Provide the [x, y] coordinate of the cell's center where the given text is located.  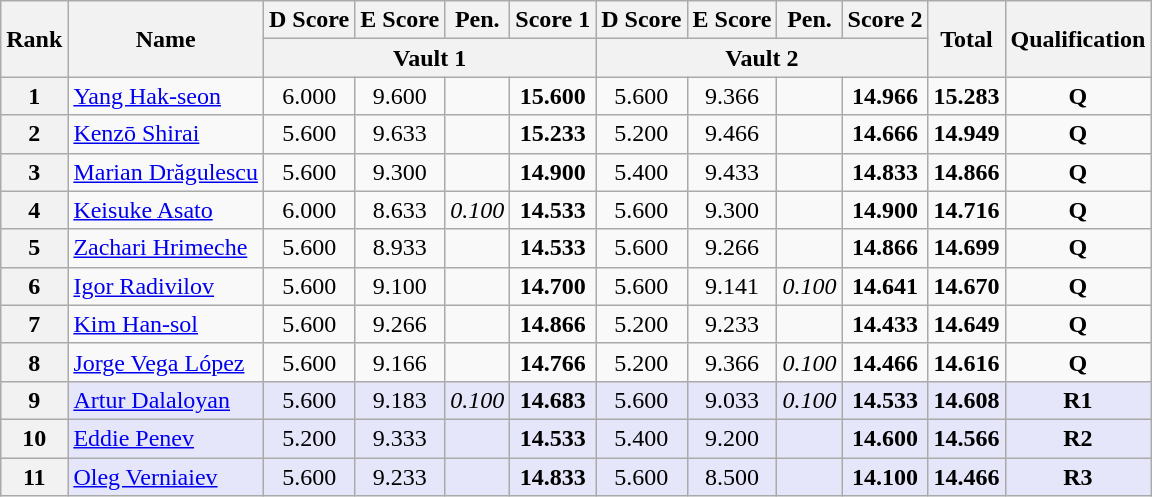
Name [166, 39]
8 [34, 362]
Igor Radivilov [166, 286]
4 [34, 210]
14.566 [966, 438]
14.949 [966, 134]
Artur Dalaloyan [166, 400]
14.666 [885, 134]
9.183 [400, 400]
14.966 [885, 96]
Jorge Vega López [166, 362]
14.670 [966, 286]
Vault 1 [430, 58]
7 [34, 324]
3 [34, 172]
9.141 [732, 286]
9.200 [732, 438]
10 [34, 438]
Eddie Penev [166, 438]
2 [34, 134]
6 [34, 286]
Rank [34, 39]
14.433 [885, 324]
9.466 [732, 134]
14.716 [966, 210]
1 [34, 96]
14.600 [885, 438]
14.699 [966, 248]
14.683 [553, 400]
11 [34, 477]
14.616 [966, 362]
9.433 [732, 172]
R2 [1078, 438]
Score 2 [885, 20]
9.600 [400, 96]
Vault 2 [762, 58]
9 [34, 400]
9.633 [400, 134]
9.033 [732, 400]
15.233 [553, 134]
Keisuke Asato [166, 210]
Total [966, 39]
Oleg Verniaiev [166, 477]
Qualification [1078, 39]
9.100 [400, 286]
9.166 [400, 362]
14.766 [553, 362]
14.641 [885, 286]
14.608 [966, 400]
8.933 [400, 248]
15.283 [966, 96]
14.100 [885, 477]
8.633 [400, 210]
5 [34, 248]
Score 1 [553, 20]
14.649 [966, 324]
R1 [1078, 400]
14.700 [553, 286]
Yang Hak-seon [166, 96]
Kim Han-sol [166, 324]
8.500 [732, 477]
Kenzō Shirai [166, 134]
15.600 [553, 96]
Marian Drăgulescu [166, 172]
9.333 [400, 438]
R3 [1078, 477]
Zachari Hrimeche [166, 248]
